Provide the [x, y] coordinate of the cell's center where the given text is located.  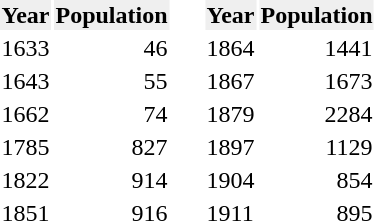
2284 [316, 114]
1785 [26, 147]
1822 [26, 180]
914 [112, 180]
74 [112, 114]
46 [112, 48]
1867 [230, 81]
1864 [230, 48]
55 [112, 81]
1879 [230, 114]
1643 [26, 81]
1662 [26, 114]
1904 [230, 180]
1441 [316, 48]
1673 [316, 81]
1129 [316, 147]
1633 [26, 48]
1897 [230, 147]
854 [316, 180]
827 [112, 147]
